From the cell containing the given text, extract its center point as [x, y] coordinate. 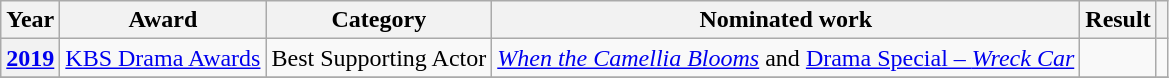
Award [163, 20]
Year [30, 20]
KBS Drama Awards [163, 58]
Category [379, 20]
Result [1118, 20]
When the Camellia Blooms and Drama Special – Wreck Car [786, 58]
Nominated work [786, 20]
Best Supporting Actor [379, 58]
2019 [30, 58]
